Detect which cell encompasses the target text, then output its [X, Y] center coordinate. 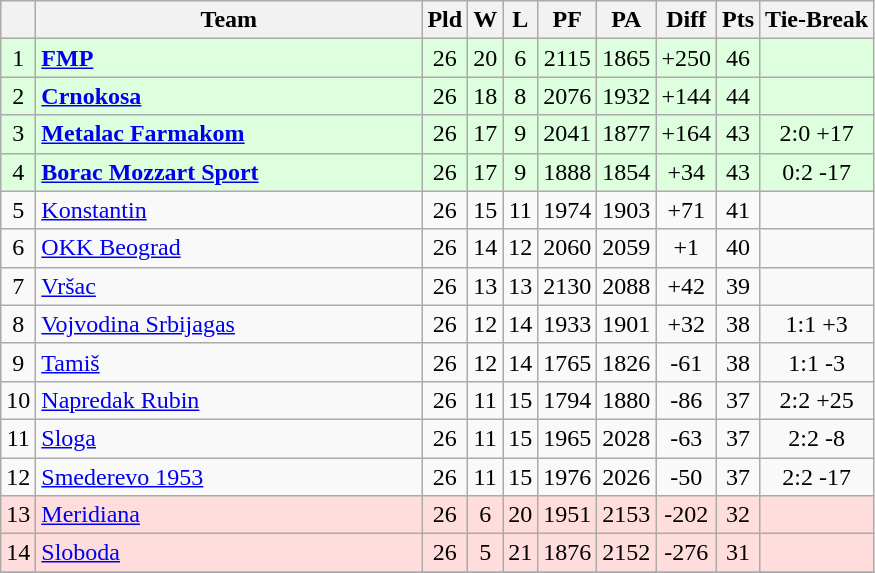
2153 [626, 515]
Crnokosa [229, 96]
2115 [568, 58]
Konstantin [229, 210]
2026 [626, 477]
+250 [686, 58]
1888 [568, 172]
-50 [686, 477]
Napredak Rubin [229, 400]
-202 [686, 515]
OKK Beograd [229, 248]
2059 [626, 248]
Pts [738, 20]
Meridiana [229, 515]
1794 [568, 400]
Borac Mozzart Sport [229, 172]
2041 [568, 134]
Smederevo 1953 [229, 477]
2 [18, 96]
1765 [568, 362]
+42 [686, 286]
3 [18, 134]
1880 [626, 400]
2088 [626, 286]
32 [738, 515]
41 [738, 210]
-61 [686, 362]
31 [738, 553]
2076 [568, 96]
2:2 -17 [817, 477]
Vršac [229, 286]
1 [18, 58]
1877 [626, 134]
1974 [568, 210]
40 [738, 248]
46 [738, 58]
2060 [568, 248]
Vojvodina Srbijagas [229, 324]
39 [738, 286]
+164 [686, 134]
Pld [445, 20]
+34 [686, 172]
2:2 -8 [817, 438]
1951 [568, 515]
-86 [686, 400]
Tamiš [229, 362]
1965 [568, 438]
1901 [626, 324]
1976 [568, 477]
-276 [686, 553]
4 [18, 172]
10 [18, 400]
2:0 +17 [817, 134]
1:1 +3 [817, 324]
21 [520, 553]
+1 [686, 248]
PA [626, 20]
7 [18, 286]
1876 [568, 553]
Sloga [229, 438]
1933 [568, 324]
+144 [686, 96]
-63 [686, 438]
+32 [686, 324]
18 [486, 96]
Metalac Farmakom [229, 134]
1:1 -3 [817, 362]
Sloboda [229, 553]
+71 [686, 210]
1903 [626, 210]
FMP [229, 58]
1865 [626, 58]
PF [568, 20]
44 [738, 96]
2152 [626, 553]
L [520, 20]
2028 [626, 438]
W [486, 20]
1932 [626, 96]
Tie-Break [817, 20]
Team [229, 20]
Diff [686, 20]
2130 [568, 286]
1854 [626, 172]
0:2 -17 [817, 172]
1826 [626, 362]
2:2 +25 [817, 400]
